Capture the cell that displays the provided text and extract its [x, y] central coordinate. 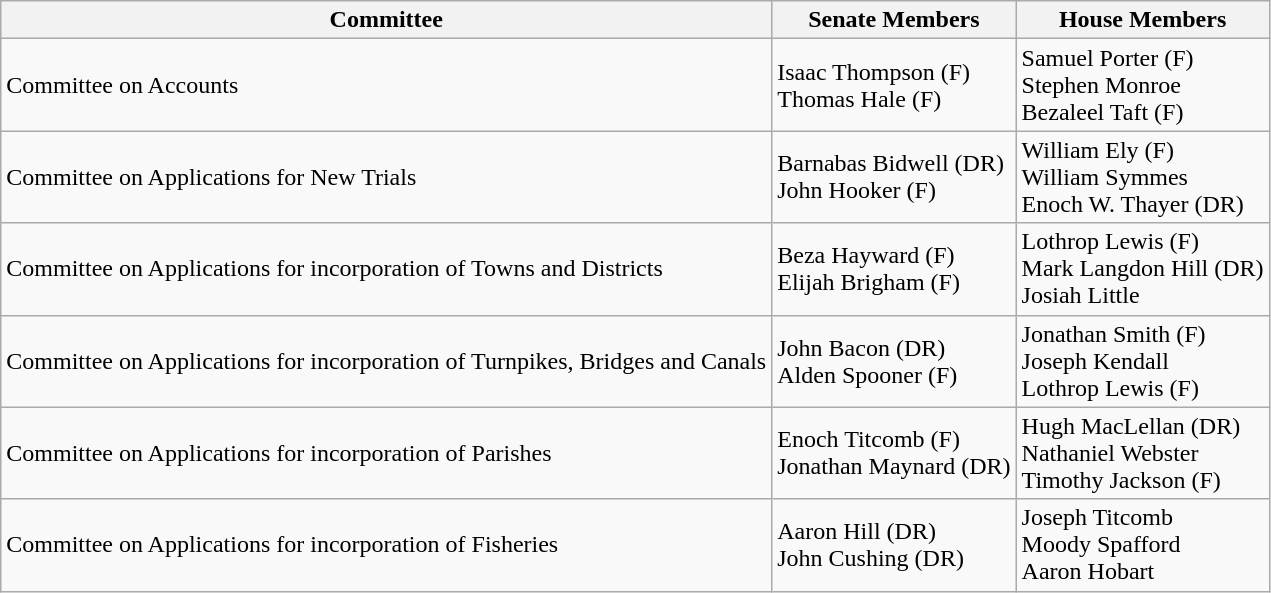
Lothrop Lewis (F)Mark Langdon Hill (DR)Josiah Little [1142, 269]
John Bacon (DR)Alden Spooner (F) [894, 361]
Jonathan Smith (F)Joseph KendallLothrop Lewis (F) [1142, 361]
Senate Members [894, 20]
Committee on Applications for incorporation of Fisheries [386, 545]
Joseph TitcombMoody SpaffordAaron Hobart [1142, 545]
Committee on Applications for New Trials [386, 177]
Committee [386, 20]
Committee on Applications for incorporation of Towns and Districts [386, 269]
William Ely (F)William SymmesEnoch W. Thayer (DR) [1142, 177]
Aaron Hill (DR)John Cushing (DR) [894, 545]
Committee on Applications for incorporation of Parishes [386, 453]
Samuel Porter (F)Stephen MonroeBezaleel Taft (F) [1142, 85]
Isaac Thompson (F)Thomas Hale (F) [894, 85]
Committee on Applications for incorporation of Turnpikes, Bridges and Canals [386, 361]
Hugh MacLellan (DR)Nathaniel WebsterTimothy Jackson (F) [1142, 453]
Enoch Titcomb (F)Jonathan Maynard (DR) [894, 453]
Barnabas Bidwell (DR)John Hooker (F) [894, 177]
Committee on Accounts [386, 85]
House Members [1142, 20]
Beza Hayward (F)Elijah Brigham (F) [894, 269]
